Provide the (X, Y) coordinate of the cell's center where the given text is located.  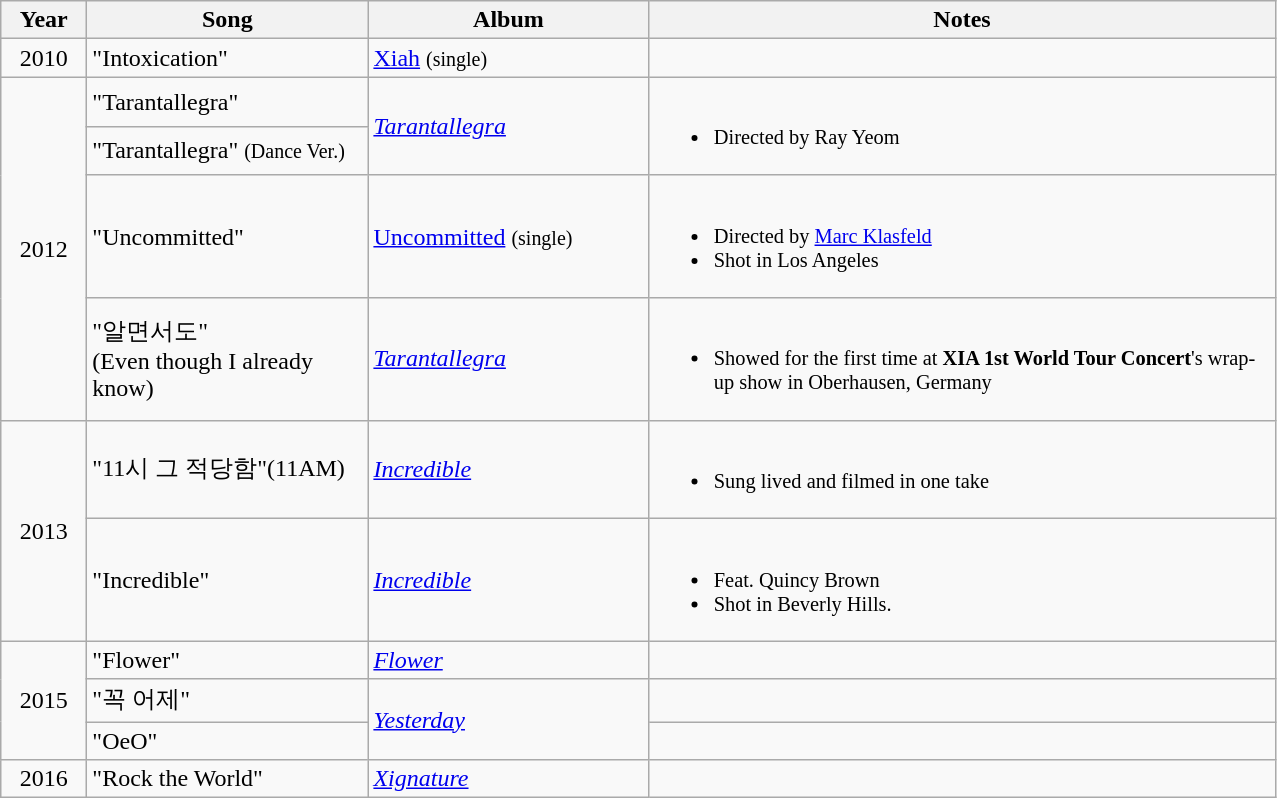
2012 (44, 248)
"Uncommitted" (228, 236)
"Tarantallegra" (228, 102)
"Rock the World" (228, 779)
"Incredible" (228, 580)
"Flower" (228, 660)
Feat. Quincy BrownShot in Beverly Hills. (962, 580)
"알면서도"(Even though I already know) (228, 359)
Sung lived and filmed in one take (962, 469)
Directed by Ray Yeom (962, 126)
"Intoxication" (228, 58)
Directed by Marc KlasfeldShot in Los Angeles (962, 236)
Xignature (508, 779)
Showed for the first time at XIA 1st World Tour Concert's wrap-up show in Oberhausen, Germany (962, 359)
Song (228, 20)
Notes (962, 20)
"11시 그 적당함"(11AM) (228, 469)
2016 (44, 779)
2013 (44, 530)
Year (44, 20)
Yesterday (508, 720)
Uncommitted (single) (508, 236)
Flower (508, 660)
"OeO" (228, 741)
2010 (44, 58)
"Tarantallegra" (Dance Ver.) (228, 150)
Xiah (single) (508, 58)
2015 (44, 700)
"꼭 어제" (228, 700)
Album (508, 20)
